Return (X, Y) of the center of cell containing provided text 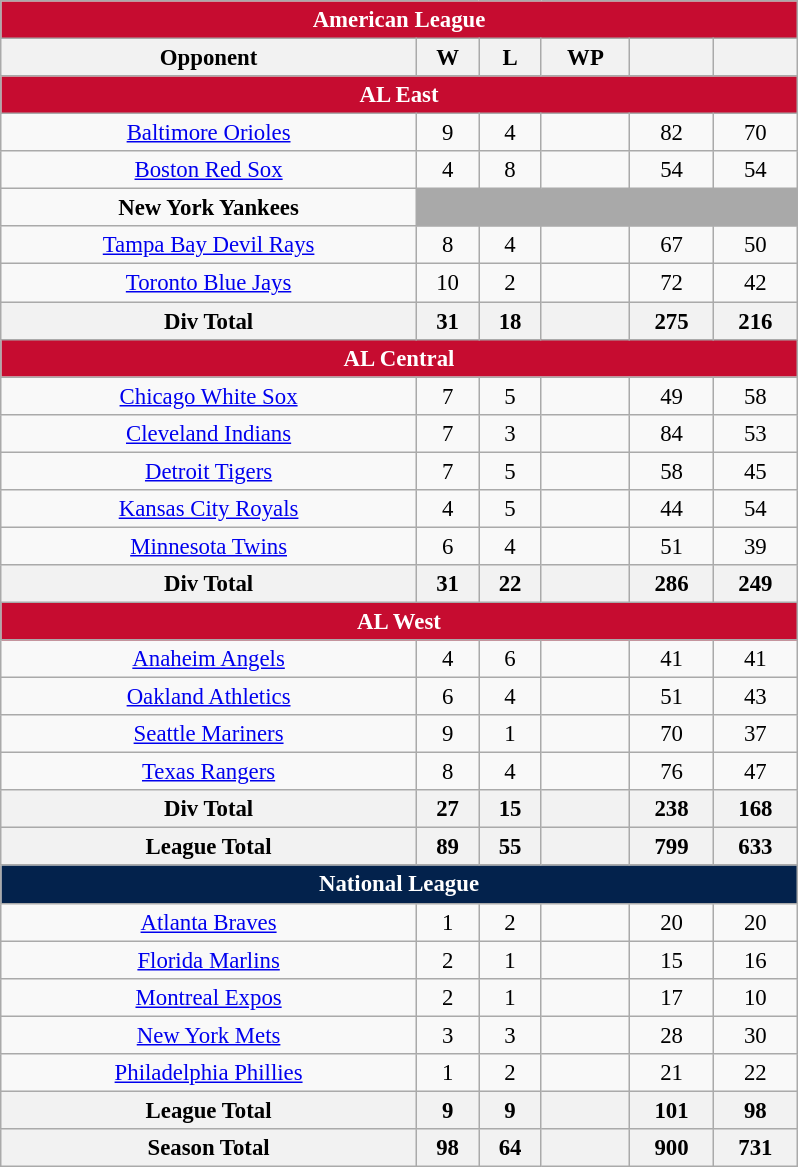
101 (672, 1110)
Oakland Athletics (209, 697)
47 (755, 772)
Cleveland Indians (209, 433)
67 (672, 245)
WP (585, 58)
Opponent (209, 58)
AL West (399, 621)
49 (672, 396)
American League (399, 20)
18 (510, 321)
55 (510, 847)
216 (755, 321)
27 (447, 809)
Minnesota Twins (209, 546)
286 (672, 584)
AL East (399, 95)
900 (672, 1148)
76 (672, 772)
44 (672, 509)
W (447, 58)
72 (672, 283)
Season Total (209, 1148)
16 (755, 960)
37 (755, 734)
43 (755, 697)
Toronto Blue Jays (209, 283)
42 (755, 283)
168 (755, 809)
AL Central (399, 358)
L (510, 58)
17 (672, 997)
39 (755, 546)
New York Yankees (209, 208)
Chicago White Sox (209, 396)
Boston Red Sox (209, 170)
Atlanta Braves (209, 922)
238 (672, 809)
30 (755, 1035)
Florida Marlins (209, 960)
Baltimore Orioles (209, 133)
New York Mets (209, 1035)
633 (755, 847)
Montreal Expos (209, 997)
21 (672, 1073)
Tampa Bay Devil Rays (209, 245)
89 (447, 847)
Detroit Tigers (209, 471)
82 (672, 133)
249 (755, 584)
50 (755, 245)
Seattle Mariners (209, 734)
275 (672, 321)
National League (399, 885)
64 (510, 1148)
28 (672, 1035)
84 (672, 433)
53 (755, 433)
Texas Rangers (209, 772)
Kansas City Royals (209, 509)
Philadelphia Phillies (209, 1073)
799 (672, 847)
45 (755, 471)
731 (755, 1148)
Anaheim Angels (209, 659)
